Return the [x, y] coordinate for the center point of the cell that contains the specified text.  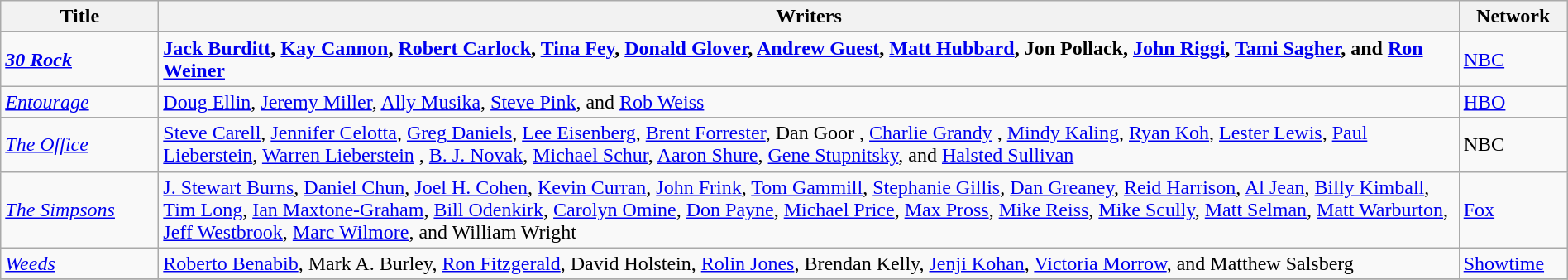
Roberto Benabib, Mark A. Burley, Ron Fitzgerald, David Holstein, Rolin Jones, Brendan Kelly, Jenji Kohan, Victoria Morrow, and Matthew Salsberg [809, 263]
Title [79, 17]
Writers [809, 17]
Weeds [79, 263]
30 Rock [79, 60]
The Simpsons [79, 210]
Entourage [79, 102]
Network [1513, 17]
Doug Ellin, Jeremy Miller, Ally Musika, Steve Pink, and Rob Weiss [809, 102]
HBO [1513, 102]
Showtime [1513, 263]
Fox [1513, 210]
The Office [79, 144]
Jack Burditt, Kay Cannon, Robert Carlock, Tina Fey, Donald Glover, Andrew Guest, Matt Hubbard, Jon Pollack, John Riggi, Tami Sagher, and Ron Weiner [809, 60]
